Determine the (x, y) coordinate at the center of the cell enclosing the given text.  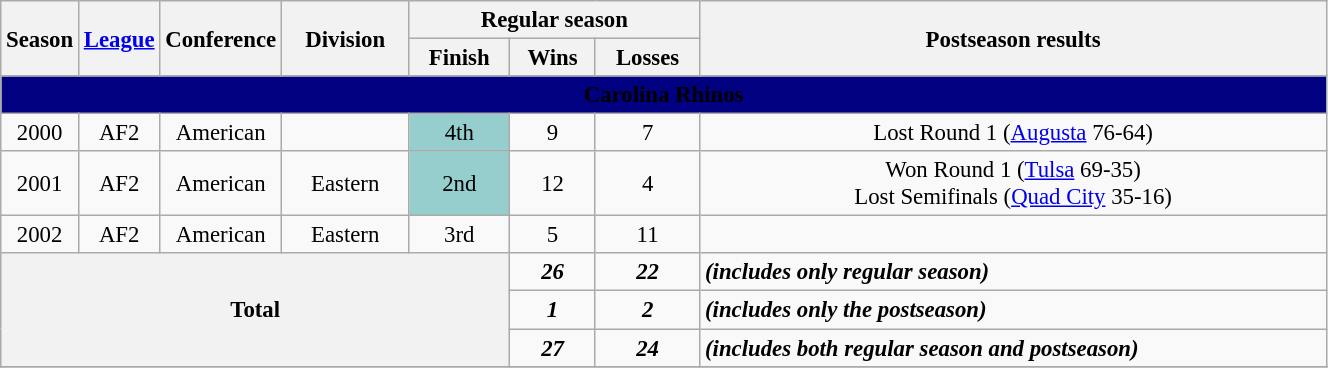
Carolina Rhinos (664, 95)
9 (553, 133)
League (118, 38)
Finish (460, 58)
7 (647, 133)
Lost Round 1 (Augusta 76-64) (1014, 133)
Postseason results (1014, 38)
24 (647, 348)
(includes only the postseason) (1014, 310)
Wins (553, 58)
2002 (40, 235)
1 (553, 310)
2nd (460, 184)
4 (647, 184)
5 (553, 235)
2 (647, 310)
(includes both regular season and postseason) (1014, 348)
4th (460, 133)
Season (40, 38)
Division (344, 38)
26 (553, 273)
12 (553, 184)
3rd (460, 235)
22 (647, 273)
Losses (647, 58)
(includes only regular season) (1014, 273)
Total (256, 310)
2000 (40, 133)
Won Round 1 (Tulsa 69-35) Lost Semifinals (Quad City 35-16) (1014, 184)
11 (647, 235)
2001 (40, 184)
Regular season (554, 20)
27 (553, 348)
Conference (221, 38)
